Determine the (x, y) coordinate at the center of the cell enclosing the given text.  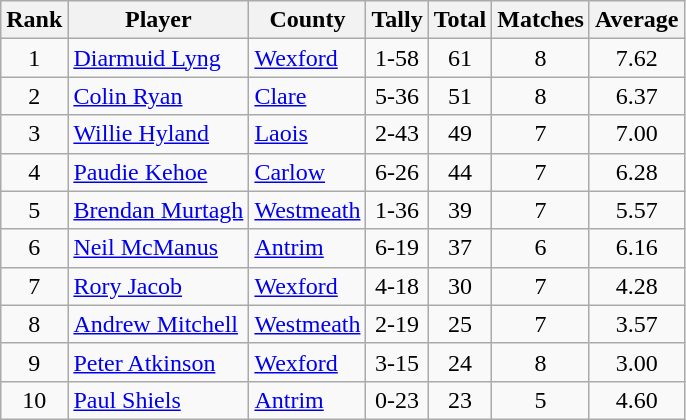
5-36 (397, 96)
24 (460, 362)
Matches (541, 20)
0-23 (397, 400)
7.62 (636, 58)
Rory Jacob (158, 286)
2-43 (397, 134)
County (308, 20)
6.16 (636, 248)
Neil McManus (158, 248)
Laois (308, 134)
7.00 (636, 134)
37 (460, 248)
3-15 (397, 362)
6.37 (636, 96)
Peter Atkinson (158, 362)
4 (34, 172)
Clare (308, 96)
49 (460, 134)
Player (158, 20)
4.28 (636, 286)
2-19 (397, 324)
25 (460, 324)
1-58 (397, 58)
6.28 (636, 172)
3.57 (636, 324)
10 (34, 400)
Paudie Kehoe (158, 172)
Tally (397, 20)
3.00 (636, 362)
Diarmuid Lyng (158, 58)
Andrew Mitchell (158, 324)
9 (34, 362)
Willie Hyland (158, 134)
6-26 (397, 172)
5.57 (636, 210)
Carlow (308, 172)
44 (460, 172)
2 (34, 96)
51 (460, 96)
6-19 (397, 248)
Colin Ryan (158, 96)
Total (460, 20)
23 (460, 400)
Rank (34, 20)
1 (34, 58)
4-18 (397, 286)
4.60 (636, 400)
3 (34, 134)
1-36 (397, 210)
61 (460, 58)
Paul Shiels (158, 400)
30 (460, 286)
Brendan Murtagh (158, 210)
39 (460, 210)
Average (636, 20)
